Output the (X, Y) coordinate of the center of the cell containing the given text.  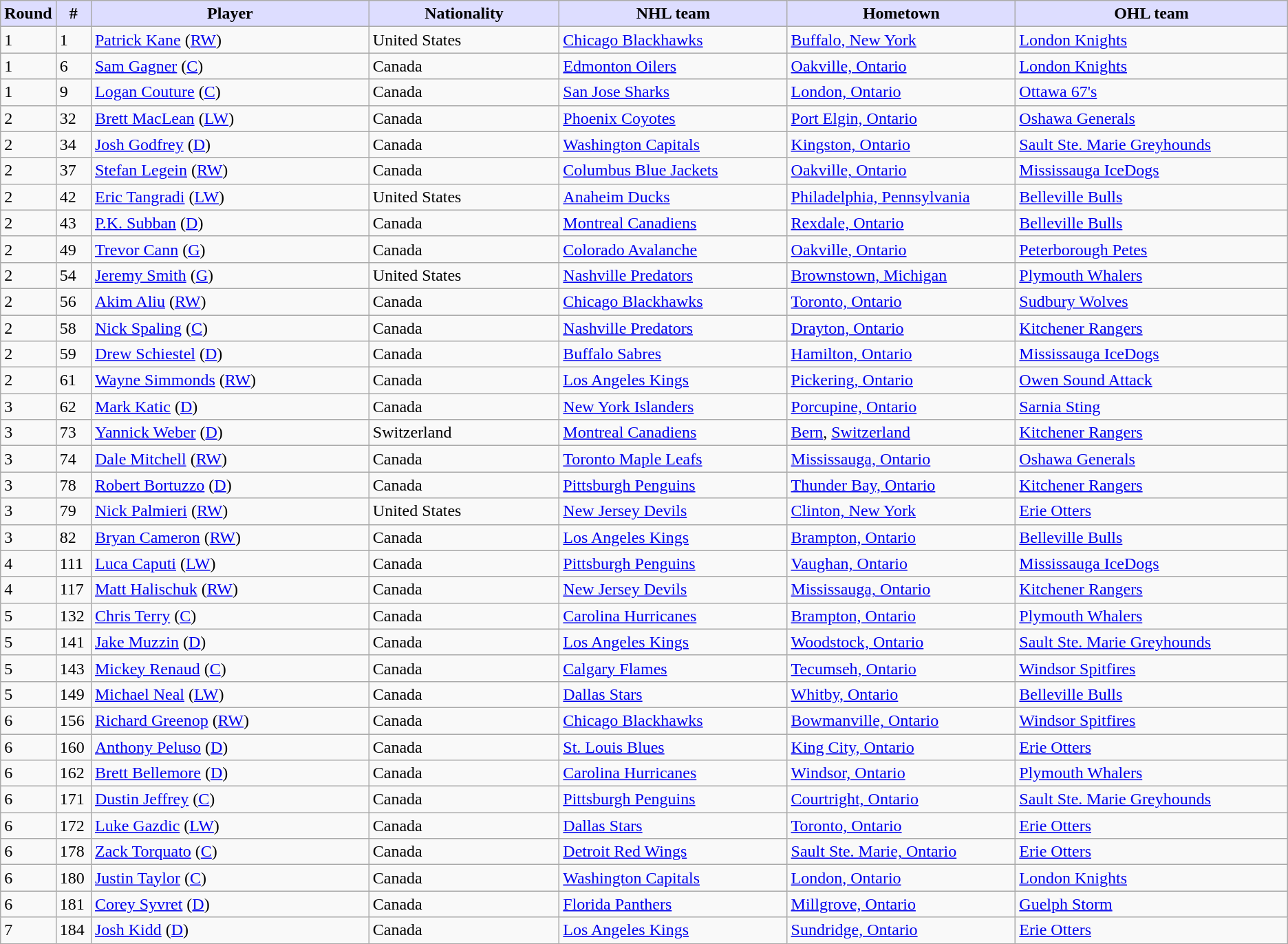
Pickering, Ontario (901, 380)
Edmonton Oilers (673, 66)
Luca Caputi (LW) (230, 564)
Sudbury Wolves (1152, 301)
184 (73, 930)
49 (73, 249)
117 (73, 590)
172 (73, 826)
Nick Palmieri (RW) (230, 511)
Yannick Weber (D) (230, 433)
Robert Bortuzzo (D) (230, 485)
141 (73, 642)
Nationality (464, 14)
7 (28, 930)
79 (73, 511)
Brett MacLean (LW) (230, 118)
Player (230, 14)
143 (73, 668)
Mickey Renaud (C) (230, 668)
132 (73, 616)
Porcupine, Ontario (901, 407)
Bryan Cameron (RW) (230, 537)
Drew Schiestel (D) (230, 354)
Courtright, Ontario (901, 800)
Kingston, Ontario (901, 144)
Toronto Maple Leafs (673, 459)
181 (73, 904)
160 (73, 747)
Philadelphia, Pennsylvania (901, 197)
156 (73, 720)
Clinton, New York (901, 511)
Columbus Blue Jackets (673, 171)
Switzerland (464, 433)
Nick Spaling (C) (230, 328)
Eric Tangradi (LW) (230, 197)
Patrick Kane (RW) (230, 40)
42 (73, 197)
Michael Neal (LW) (230, 694)
Florida Panthers (673, 904)
Corey Syvret (D) (230, 904)
Sault Ste. Marie, Ontario (901, 852)
Hometown (901, 14)
Stefan Legein (RW) (230, 171)
78 (73, 485)
37 (73, 171)
Windsor, Ontario (901, 773)
Sam Gagner (C) (230, 66)
Colorado Avalanche (673, 249)
Justin Taylor (C) (230, 878)
61 (73, 380)
Bern, Switzerland (901, 433)
Sundridge, Ontario (901, 930)
74 (73, 459)
Sarnia Sting (1152, 407)
New York Islanders (673, 407)
Ottawa 67's (1152, 92)
Peterborough Petes (1152, 249)
Hamilton, Ontario (901, 354)
73 (73, 433)
162 (73, 773)
58 (73, 328)
62 (73, 407)
Phoenix Coyotes (673, 118)
Luke Gazdic (LW) (230, 826)
Calgary Flames (673, 668)
Dale Mitchell (RW) (230, 459)
Detroit Red Wings (673, 852)
Anthony Peluso (D) (230, 747)
111 (73, 564)
Round (28, 14)
San Jose Sharks (673, 92)
54 (73, 275)
Matt Halischuk (RW) (230, 590)
Buffalo, New York (901, 40)
Anaheim Ducks (673, 197)
149 (73, 694)
Mark Katic (D) (230, 407)
9 (73, 92)
King City, Ontario (901, 747)
Port Elgin, Ontario (901, 118)
Bowmanville, Ontario (901, 720)
178 (73, 852)
Woodstock, Ontario (901, 642)
P.K. Subban (D) (230, 223)
Brett Bellemore (D) (230, 773)
180 (73, 878)
Richard Greenop (RW) (230, 720)
Whitby, Ontario (901, 694)
Guelph Storm (1152, 904)
Jake Muzzin (D) (230, 642)
43 (73, 223)
34 (73, 144)
Akim Aliu (RW) (230, 301)
Tecumseh, Ontario (901, 668)
56 (73, 301)
Chris Terry (C) (230, 616)
Millgrove, Ontario (901, 904)
Buffalo Sabres (673, 354)
59 (73, 354)
NHL team (673, 14)
# (73, 14)
32 (73, 118)
Rexdale, Ontario (901, 223)
Vaughan, Ontario (901, 564)
Josh Godfrey (D) (230, 144)
OHL team (1152, 14)
Logan Couture (C) (230, 92)
Wayne Simmonds (RW) (230, 380)
Josh Kidd (D) (230, 930)
Brownstown, Michigan (901, 275)
Owen Sound Attack (1152, 380)
Thunder Bay, Ontario (901, 485)
Jeremy Smith (G) (230, 275)
171 (73, 800)
St. Louis Blues (673, 747)
Zack Torquato (C) (230, 852)
82 (73, 537)
Trevor Cann (G) (230, 249)
Drayton, Ontario (901, 328)
Dustin Jeffrey (C) (230, 800)
